For the text-containing cell, return its midpoint in [x, y] coordinate format. 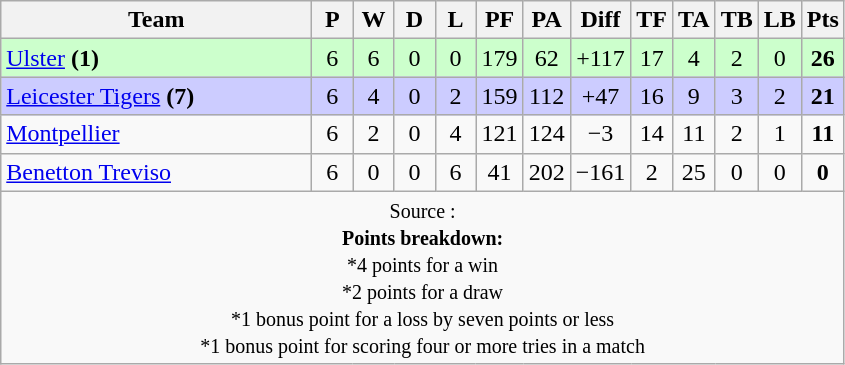
25 [694, 172]
D [414, 20]
TB [736, 20]
Leicester Tigers (7) [156, 96]
TF [652, 20]
179 [500, 58]
PA [546, 20]
17 [652, 58]
TA [694, 20]
41 [500, 172]
Pts [822, 20]
P [332, 20]
W [374, 20]
121 [500, 134]
9 [694, 96]
Diff [600, 20]
21 [822, 96]
3 [736, 96]
16 [652, 96]
Montpellier [156, 134]
112 [546, 96]
L [456, 20]
Ulster (1) [156, 58]
62 [546, 58]
14 [652, 134]
+117 [600, 58]
Team [156, 20]
LB [780, 20]
Benetton Treviso [156, 172]
26 [822, 58]
+47 [600, 96]
1 [780, 134]
124 [546, 134]
159 [500, 96]
PF [500, 20]
−161 [600, 172]
202 [546, 172]
−3 [600, 134]
